Determine the [x, y] coordinate at the center of the cell enclosing the given text.  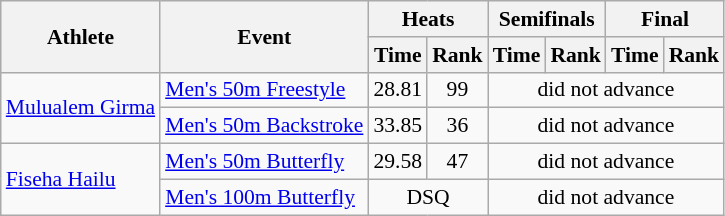
Heats [428, 19]
36 [458, 126]
Men's 50m Butterfly [264, 162]
Final [665, 19]
DSQ [428, 197]
Mulualem Girma [80, 108]
28.81 [398, 90]
47 [458, 162]
29.58 [398, 162]
Semifinals [547, 19]
Fiseha Hailu [80, 180]
33.85 [398, 126]
Men's 50m Backstroke [264, 126]
Men's 50m Freestyle [264, 90]
Event [264, 36]
Men's 100m Butterfly [264, 197]
Athlete [80, 36]
99 [458, 90]
